Determine the (x, y) coordinate at the center of the cell enclosing the given text.  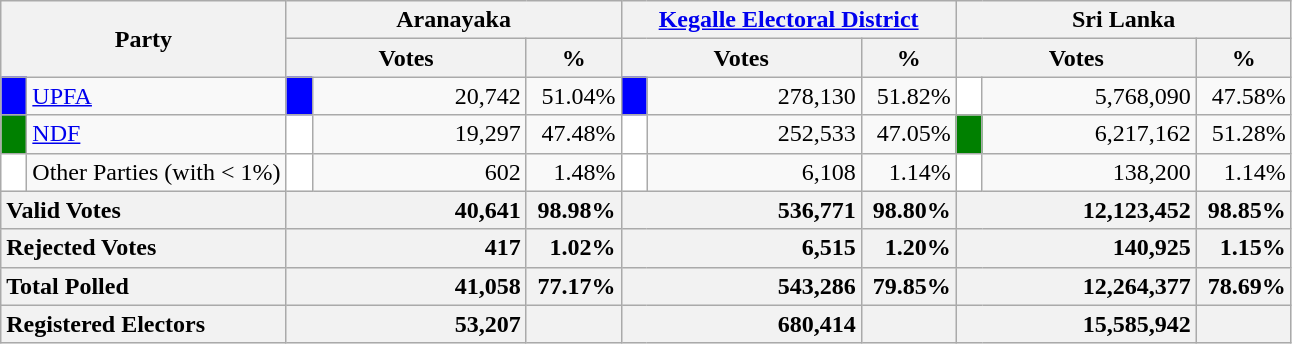
1.48% (574, 172)
12,123,452 (1076, 210)
51.82% (908, 96)
40,641 (406, 210)
Valid Votes (144, 210)
51.04% (574, 96)
6,515 (741, 248)
15,585,942 (1076, 324)
Other Parties (with < 1%) (156, 172)
NDF (156, 134)
1.15% (1244, 248)
543,286 (741, 286)
6,217,162 (1089, 134)
Rejected Votes (144, 248)
20,742 (419, 96)
Kegalle Electoral District (788, 20)
47.58% (1244, 96)
41,058 (406, 286)
5,768,090 (1089, 96)
12,264,377 (1076, 286)
47.05% (908, 134)
51.28% (1244, 134)
Party (144, 39)
UPFA (156, 96)
278,130 (754, 96)
6,108 (754, 172)
Total Polled (144, 286)
Sri Lanka (1124, 20)
79.85% (908, 286)
47.48% (574, 134)
Registered Electors (144, 324)
53,207 (406, 324)
680,414 (741, 324)
1.02% (574, 248)
98.98% (574, 210)
138,200 (1089, 172)
602 (419, 172)
19,297 (419, 134)
78.69% (1244, 286)
Aranayaka (454, 20)
536,771 (741, 210)
77.17% (574, 286)
417 (406, 248)
98.80% (908, 210)
140,925 (1076, 248)
252,533 (754, 134)
1.20% (908, 248)
98.85% (1244, 210)
